Pinpoint the cell where the given text exists, returning its [x, y] midpoint coordinate. 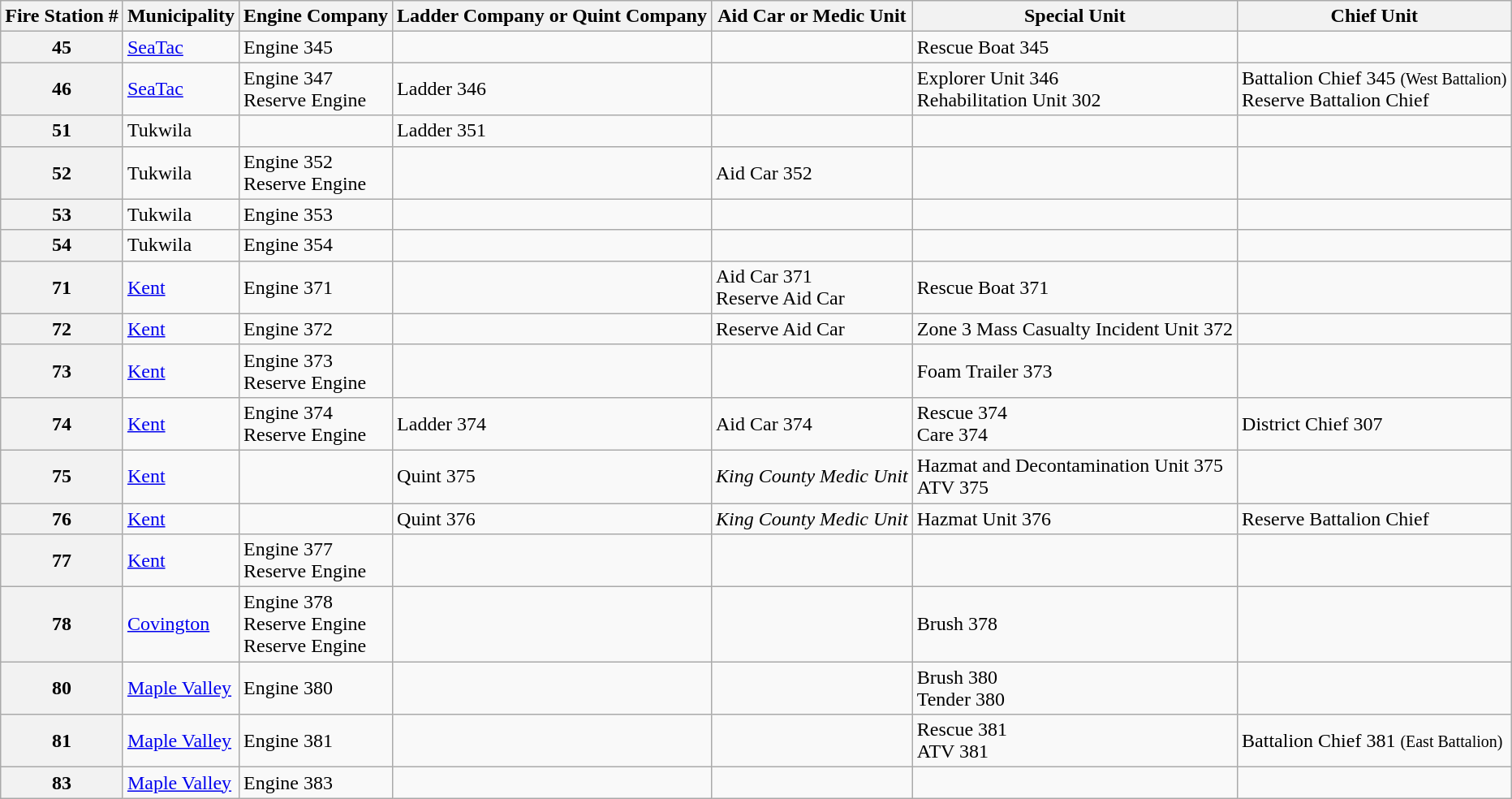
74 [62, 424]
Ladder 346 [552, 89]
Foam Trailer 373 [1075, 370]
Engine 374Reserve Engine [315, 424]
Engine 371 [315, 287]
Rescue Boat 345 [1075, 47]
Engine 347Reserve Engine [315, 89]
Aid Car or Medic Unit [812, 16]
Municipality [180, 16]
Brush 378 [1075, 624]
83 [62, 783]
Covington [180, 624]
77 [62, 560]
Engine 373Reserve Engine [315, 370]
Chief Unit [1375, 16]
45 [62, 47]
Engine 378Reserve EngineReserve Engine [315, 624]
46 [62, 89]
51 [62, 131]
Aid Car 374 [812, 424]
53 [62, 214]
Engine 383 [315, 783]
72 [62, 329]
Engine 352Reserve Engine [315, 172]
Engine 353 [315, 214]
Fire Station # [62, 16]
80 [62, 689]
78 [62, 624]
Brush 380Tender 380 [1075, 689]
76 [62, 519]
73 [62, 370]
Engine 381 [315, 741]
Quint 376 [552, 519]
Reserve Battalion Chief [1375, 519]
Special Unit [1075, 16]
Rescue Boat 371 [1075, 287]
Engine Company [315, 16]
Aid Car 352 [812, 172]
81 [62, 741]
Ladder 351 [552, 131]
71 [62, 287]
52 [62, 172]
Ladder 374 [552, 424]
Engine 354 [315, 245]
Engine 377Reserve Engine [315, 560]
Engine 380 [315, 689]
Battalion Chief 345 (West Battalion)Reserve Battalion Chief [1375, 89]
Hazmat and Decontamination Unit 375ATV 375 [1075, 476]
District Chief 307 [1375, 424]
Zone 3 Mass Casualty Incident Unit 372 [1075, 329]
Hazmat Unit 376 [1075, 519]
Battalion Chief 381 (East Battalion) [1375, 741]
Rescue 381ATV 381 [1075, 741]
Quint 375 [552, 476]
Aid Car 371Reserve Aid Car [812, 287]
Engine 372 [315, 329]
Explorer Unit 346Rehabilitation Unit 302 [1075, 89]
Rescue 374Care 374 [1075, 424]
Reserve Aid Car [812, 329]
Ladder Company or Quint Company [552, 16]
Engine 345 [315, 47]
54 [62, 245]
75 [62, 476]
